For the text-containing cell, return its midpoint in (x, y) coordinate format. 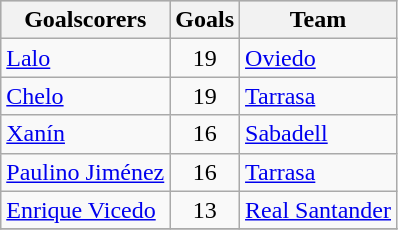
Xanín (86, 134)
Lalo (86, 58)
Oviedo (318, 58)
13 (205, 210)
Enrique Vicedo (86, 210)
Team (318, 20)
Goalscorers (86, 20)
Real Santander (318, 210)
Sabadell (318, 134)
Goals (205, 20)
Paulino Jiménez (86, 172)
Chelo (86, 96)
